Find where the given text appears and provide that cell's center as (x, y) coordinate. 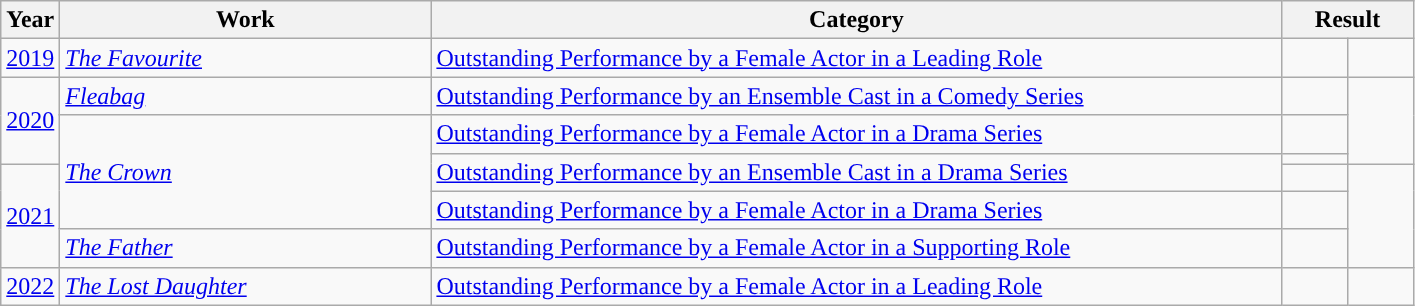
The Favourite (246, 58)
2020 (30, 120)
2022 (30, 286)
Outstanding Performance by a Female Actor in a Supporting Role (856, 248)
2019 (30, 58)
Work (246, 20)
Year (30, 20)
The Crown (246, 172)
The Father (246, 248)
Category (856, 20)
Fleabag (246, 96)
Outstanding Performance by an Ensemble Cast in a Drama Series (856, 172)
Result (1348, 20)
The Lost Daughter (246, 286)
2021 (30, 216)
Outstanding Performance by an Ensemble Cast in a Comedy Series (856, 96)
